Search for the cell housing the specified text and yield its [x, y] center coordinate. 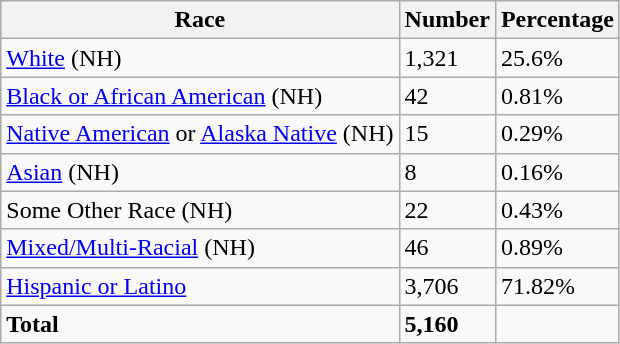
Percentage [557, 20]
3,706 [447, 286]
Hispanic or Latino [200, 286]
8 [447, 172]
25.6% [557, 58]
Black or African American (NH) [200, 96]
Native American or Alaska Native (NH) [200, 134]
0.29% [557, 134]
Race [200, 20]
22 [447, 210]
15 [447, 134]
0.81% [557, 96]
0.16% [557, 172]
0.43% [557, 210]
5,160 [447, 324]
Asian (NH) [200, 172]
Number [447, 20]
71.82% [557, 286]
Mixed/Multi-Racial (NH) [200, 248]
1,321 [447, 58]
0.89% [557, 248]
White (NH) [200, 58]
42 [447, 96]
46 [447, 248]
Total [200, 324]
Some Other Race (NH) [200, 210]
